Pinpoint the cell where the given text exists, returning its (x, y) midpoint coordinate. 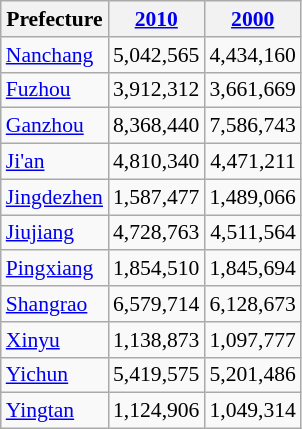
5,201,486 (252, 375)
Xinyu (54, 340)
1,845,694 (252, 269)
3,912,312 (156, 90)
Jingdezhen (54, 197)
Ganzhou (54, 126)
Pingxiang (54, 269)
1,587,477 (156, 197)
4,511,564 (252, 233)
4,434,160 (252, 55)
8,368,440 (156, 126)
Shangrao (54, 304)
7,586,743 (252, 126)
Yichun (54, 375)
5,419,575 (156, 375)
1,138,873 (156, 340)
Fuzhou (54, 90)
4,471,211 (252, 162)
6,579,714 (156, 304)
1,854,510 (156, 269)
Ji'an (54, 162)
Nanchang (54, 55)
6,128,673 (252, 304)
Yingtan (54, 411)
1,489,066 (252, 197)
1,049,314 (252, 411)
Prefecture (54, 19)
2000 (252, 19)
4,728,763 (156, 233)
1,124,906 (156, 411)
2010 (156, 19)
5,042,565 (156, 55)
4,810,340 (156, 162)
3,661,669 (252, 90)
1,097,777 (252, 340)
Jiujiang (54, 233)
